Pinpoint the cell where the given text exists, returning its (X, Y) midpoint coordinate. 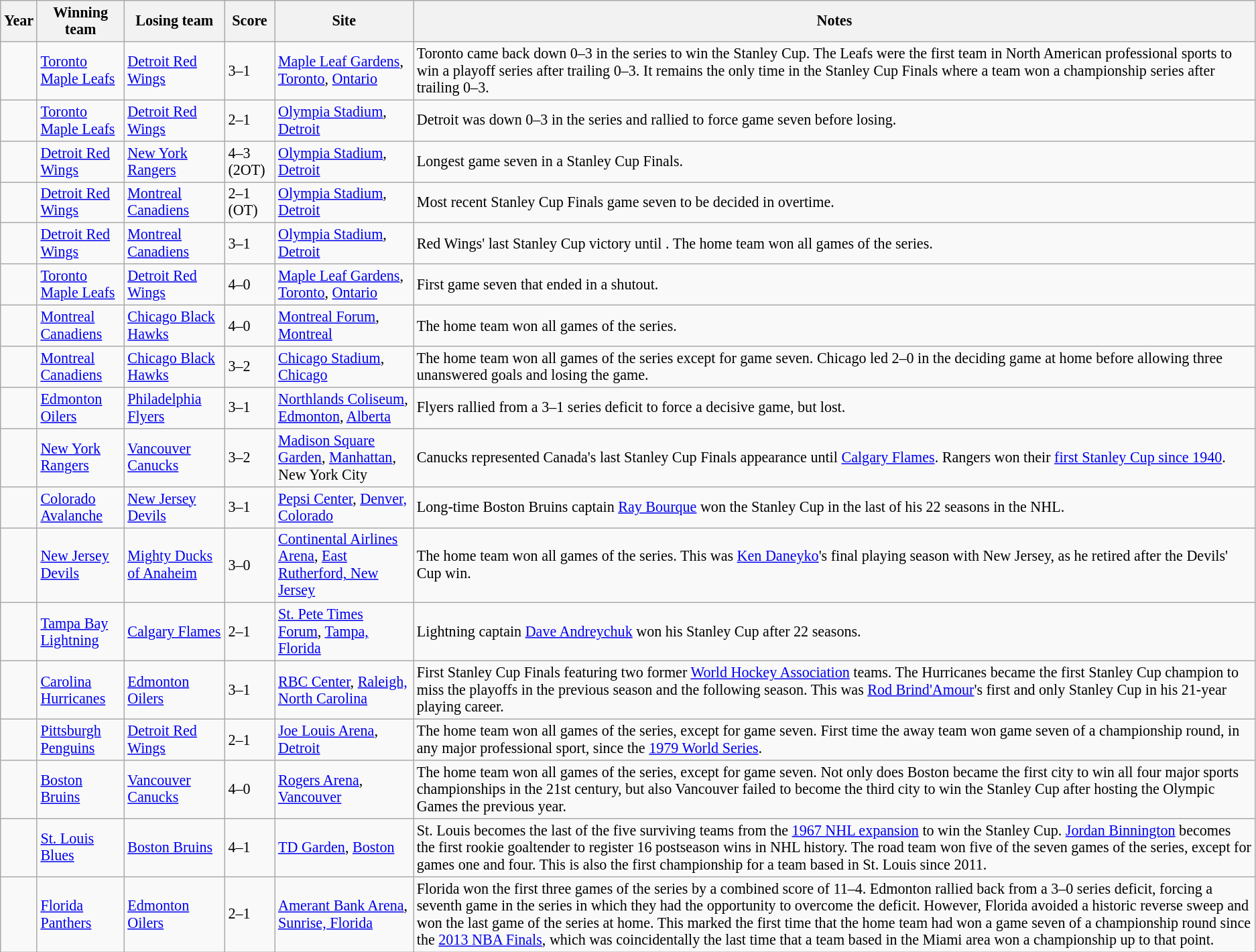
Lightning captain Dave Andreychuk won his Stanley Cup after 22 seasons. (835, 632)
The home team won all games of the series. This was Ken Daneyko's final playing season with New Jersey, as he retired after the Devils' Cup win. (835, 565)
Philadelphia Flyers (174, 407)
Red Wings' last Stanley Cup victory until . The home team won all games of the series. (835, 244)
3–0 (249, 565)
Canucks represented Canada's last Stanley Cup Finals appearance until Calgary Flames. Rangers won their first Stanley Cup since 1940. (835, 457)
Longest game seven in a Stanley Cup Finals. (835, 161)
Rogers Arena, Vancouver (344, 789)
4–3 (2OT) (249, 161)
First game seven that ended in a shutout. (835, 284)
St. Pete Times Forum, Tampa, Florida (344, 632)
TD Garden, Boston (344, 847)
4–1 (249, 847)
Northlands Coliseum, Edmonton, Alberta (344, 407)
Notes (835, 20)
Mighty Ducks of Anaheim (174, 565)
Score (249, 20)
Tampa Bay Lightning (80, 632)
The home team won all games of the series. (835, 326)
St. Louis Blues (80, 847)
Detroit was down 0–3 in the series and rallied to force game seven before losing. (835, 121)
Amerant Bank Arena, Sunrise, Florida (344, 914)
2–1 (OT) (249, 202)
Pittsburgh Penguins (80, 740)
Florida Panthers (80, 914)
Montreal Forum, Montreal (344, 326)
Carolina Hurricanes (80, 690)
Long-time Boston Bruins captain Ray Bourque won the Stanley Cup in the last of his 22 seasons in the NHL. (835, 506)
Most recent Stanley Cup Finals game seven to be decided in overtime. (835, 202)
Madison Square Garden, Manhattan, New York City (344, 457)
Winning team (80, 20)
Site (344, 20)
RBC Center, Raleigh, North Carolina (344, 690)
Calgary Flames (174, 632)
Flyers rallied from a 3–1 series deficit to force a decisive game, but lost. (835, 407)
Continental Airlines Arena, East Rutherford, New Jersey (344, 565)
Joe Louis Arena, Detroit (344, 740)
Losing team (174, 20)
Colorado Avalanche (80, 506)
Chicago Stadium, Chicago (344, 366)
Pepsi Center, Denver, Colorado (344, 506)
Year (19, 20)
